Pinpoint the cell where the given text exists, returning its [X, Y] midpoint coordinate. 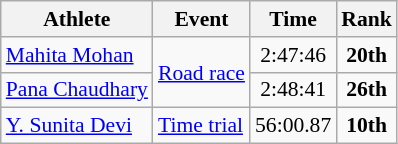
Road race [202, 72]
20th [366, 55]
56:00.87 [293, 126]
26th [366, 90]
Rank [366, 19]
Time trial [202, 126]
Time [293, 19]
Pana Chaudhary [77, 90]
Mahita Mohan [77, 55]
10th [366, 126]
Event [202, 19]
Y. Sunita Devi [77, 126]
Athlete [77, 19]
2:47:46 [293, 55]
2:48:41 [293, 90]
